Return (x, y) of the center of cell containing provided text 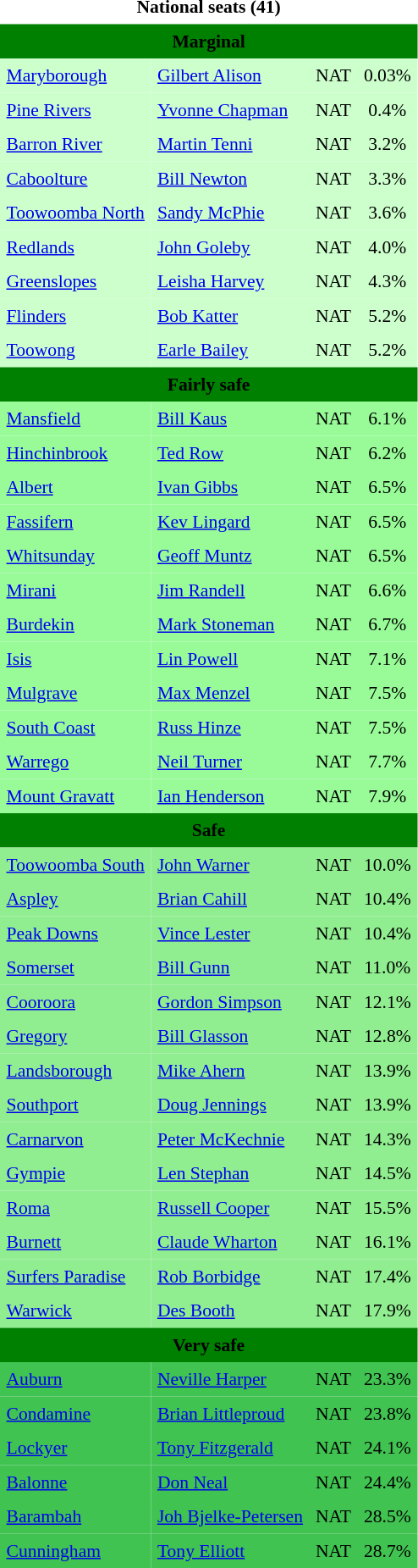
Martin Tenni (230, 144)
0.4% (388, 109)
Toowoomba South (75, 864)
7.1% (388, 658)
John Goleby (230, 247)
Carnarvon (75, 1139)
Surfers Paradise (75, 1276)
14.3% (388, 1139)
Barron River (75, 144)
3.3% (388, 178)
Bill Kaus (230, 418)
Safe (208, 830)
15.5% (388, 1207)
Len Stephan (230, 1173)
4.0% (388, 247)
Condamine (75, 1413)
Leisha Harvey (230, 281)
Mike Ahern (230, 1070)
Neville Harper (230, 1379)
Vince Lester (230, 933)
Burnett (75, 1242)
Sandy McPhie (230, 213)
Brian Cahill (230, 899)
23.3% (388, 1379)
28.5% (388, 1516)
17.4% (388, 1276)
Neil Turner (230, 762)
Mirani (75, 590)
12.8% (388, 1036)
Warrego (75, 762)
Peter McKechnie (230, 1139)
Rob Borbidge (230, 1276)
Geoff Muntz (230, 556)
Mark Stoneman (230, 624)
6.7% (388, 624)
Don Neal (230, 1482)
Somerset (75, 967)
South Coast (75, 727)
Southport (75, 1105)
6.6% (388, 590)
Hinchinbrook (75, 452)
Earle Bailey (230, 350)
Gilbert Alison (230, 75)
28.7% (388, 1550)
Balonne (75, 1482)
Gordon Simpson (230, 1001)
11.0% (388, 967)
7.7% (388, 762)
0.03% (388, 75)
Greenslopes (75, 281)
24.1% (388, 1448)
Joh Bjelke-Petersen (230, 1516)
24.4% (388, 1482)
10.0% (388, 864)
Roma (75, 1207)
Redlands (75, 247)
Jim Randell (230, 590)
Ivan Gibbs (230, 487)
Bill Gunn (230, 967)
12.1% (388, 1001)
Bob Katter (230, 315)
Tony Elliott (230, 1550)
Marginal (208, 41)
Toowong (75, 350)
Gympie (75, 1173)
Bill Newton (230, 178)
Kev Lingard (230, 521)
Max Menzel (230, 693)
Peak Downs (75, 933)
Barambah (75, 1516)
Lockyer (75, 1448)
7.9% (388, 795)
Russ Hinze (230, 727)
John Warner (230, 864)
Bill Glasson (230, 1036)
Mount Gravatt (75, 795)
Mulgrave (75, 693)
Flinders (75, 315)
Claude Wharton (230, 1242)
Auburn (75, 1379)
Maryborough (75, 75)
3.6% (388, 213)
Albert (75, 487)
3.2% (388, 144)
Toowoomba North (75, 213)
4.3% (388, 281)
Cooroora (75, 1001)
Pine Rivers (75, 109)
Mansfield (75, 418)
Isis (75, 658)
23.8% (388, 1413)
Burdekin (75, 624)
Ted Row (230, 452)
6.2% (388, 452)
Yvonne Chapman (230, 109)
17.9% (388, 1310)
Fassifern (75, 521)
Whitsunday (75, 556)
Gregory (75, 1036)
Brian Littleproud (230, 1413)
Fairly safe (208, 384)
Russell Cooper (230, 1207)
Tony Fitzgerald (230, 1448)
Caboolture (75, 178)
Very safe (208, 1344)
14.5% (388, 1173)
Landsborough (75, 1070)
Lin Powell (230, 658)
6.1% (388, 418)
Doug Jennings (230, 1105)
Des Booth (230, 1310)
Warwick (75, 1310)
Aspley (75, 899)
16.1% (388, 1242)
Cunningham (75, 1550)
Ian Henderson (230, 795)
